From the cell containing the given text, extract its center point as [x, y] coordinate. 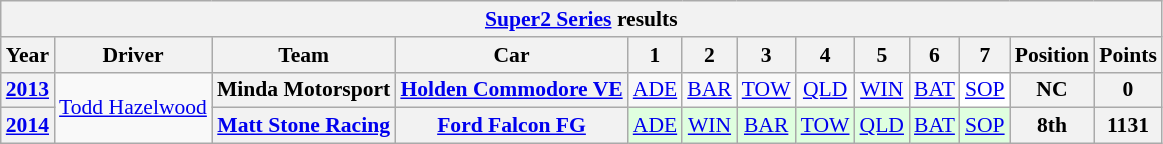
Matt Stone Racing [304, 126]
6 [934, 55]
0 [1128, 90]
8th [1052, 126]
4 [826, 55]
2013 [28, 90]
2014 [28, 126]
Position [1052, 55]
Holden Commodore VE [511, 90]
5 [882, 55]
Driver [133, 55]
1 [655, 55]
2 [710, 55]
Todd Hazelwood [133, 108]
Team [304, 55]
Minda Motorsport [304, 90]
NC [1052, 90]
1131 [1128, 126]
Ford Falcon FG [511, 126]
Year [28, 55]
3 [766, 55]
Points [1128, 55]
7 [985, 55]
Super2 Series results [582, 19]
Car [511, 55]
